Pinpoint the cell where the given text exists, returning its [X, Y] midpoint coordinate. 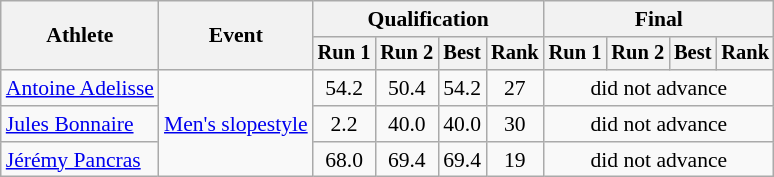
Qualification [428, 19]
2.2 [344, 124]
Jules Bonnaire [80, 124]
Antoine Adelisse [80, 88]
Athlete [80, 36]
Final [659, 19]
Event [236, 36]
27 [515, 88]
30 [515, 124]
Men's slopestyle [236, 124]
50.4 [406, 88]
